For the text-containing cell, return its midpoint in (x, y) coordinate format. 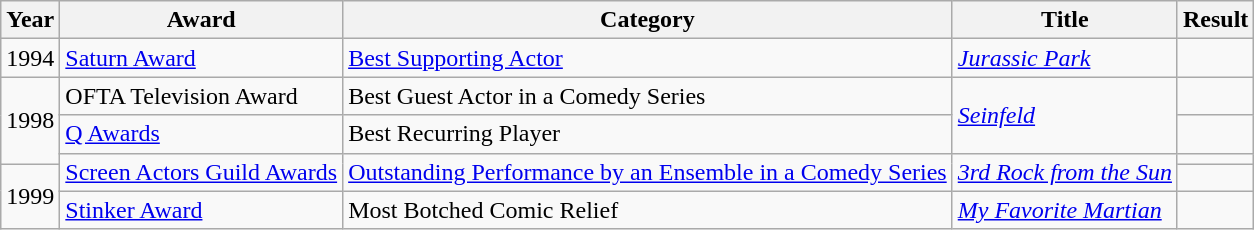
3rd Rock from the Sun (1064, 172)
Result (1215, 20)
Best Recurring Player (648, 134)
OFTA Television Award (202, 96)
Seinfeld (1064, 115)
1998 (30, 120)
1994 (30, 58)
Outstanding Performance by an Ensemble in a Comedy Series (648, 172)
Best Guest Actor in a Comedy Series (648, 96)
Title (1064, 20)
Category (648, 20)
Stinker Award (202, 210)
Saturn Award (202, 58)
Year (30, 20)
Most Botched Comic Relief (648, 210)
Best Supporting Actor (648, 58)
1999 (30, 196)
Award (202, 20)
Jurassic Park (1064, 58)
My Favorite Martian (1064, 210)
Screen Actors Guild Awards (202, 172)
Q Awards (202, 134)
